Capture the cell that displays the provided text and extract its (x, y) central coordinate. 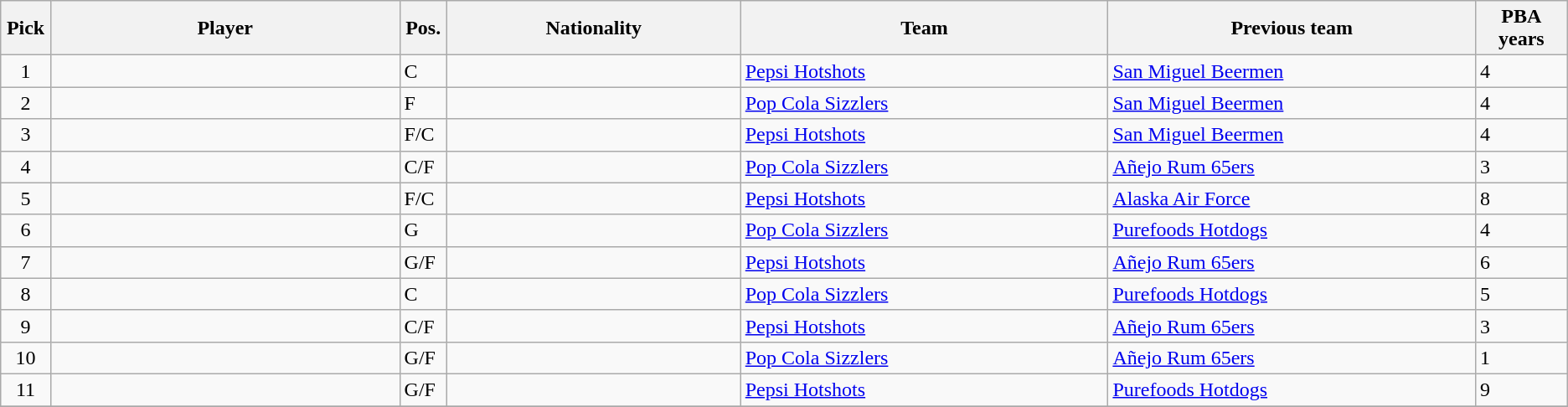
PBA years (1521, 28)
Team (925, 28)
Pos. (423, 28)
Previous team (1292, 28)
Pick (26, 28)
Alaska Air Force (1292, 198)
F (423, 103)
2 (26, 103)
10 (26, 358)
7 (26, 262)
G (423, 230)
Player (224, 28)
Nationality (593, 28)
11 (26, 389)
